Extract the [X, Y] coordinate from the center of the cell holding the provided text.  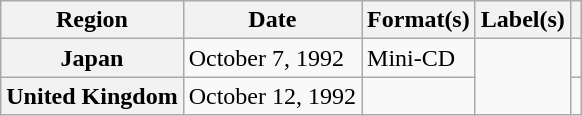
Date [272, 20]
October 7, 1992 [272, 58]
Japan [92, 58]
Label(s) [522, 20]
October 12, 1992 [272, 96]
Mini-CD [419, 58]
Region [92, 20]
Format(s) [419, 20]
United Kingdom [92, 96]
